Extract the (x, y) coordinate from the center of the cell holding the provided text.  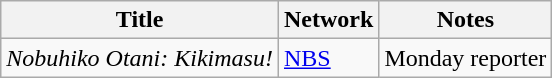
NBS (328, 58)
Nobuhiko Otani: Kikimasu! (140, 58)
Network (328, 20)
Title (140, 20)
Notes (466, 20)
Monday reporter (466, 58)
